Detect which cell encompasses the target text, then output its [x, y] center coordinate. 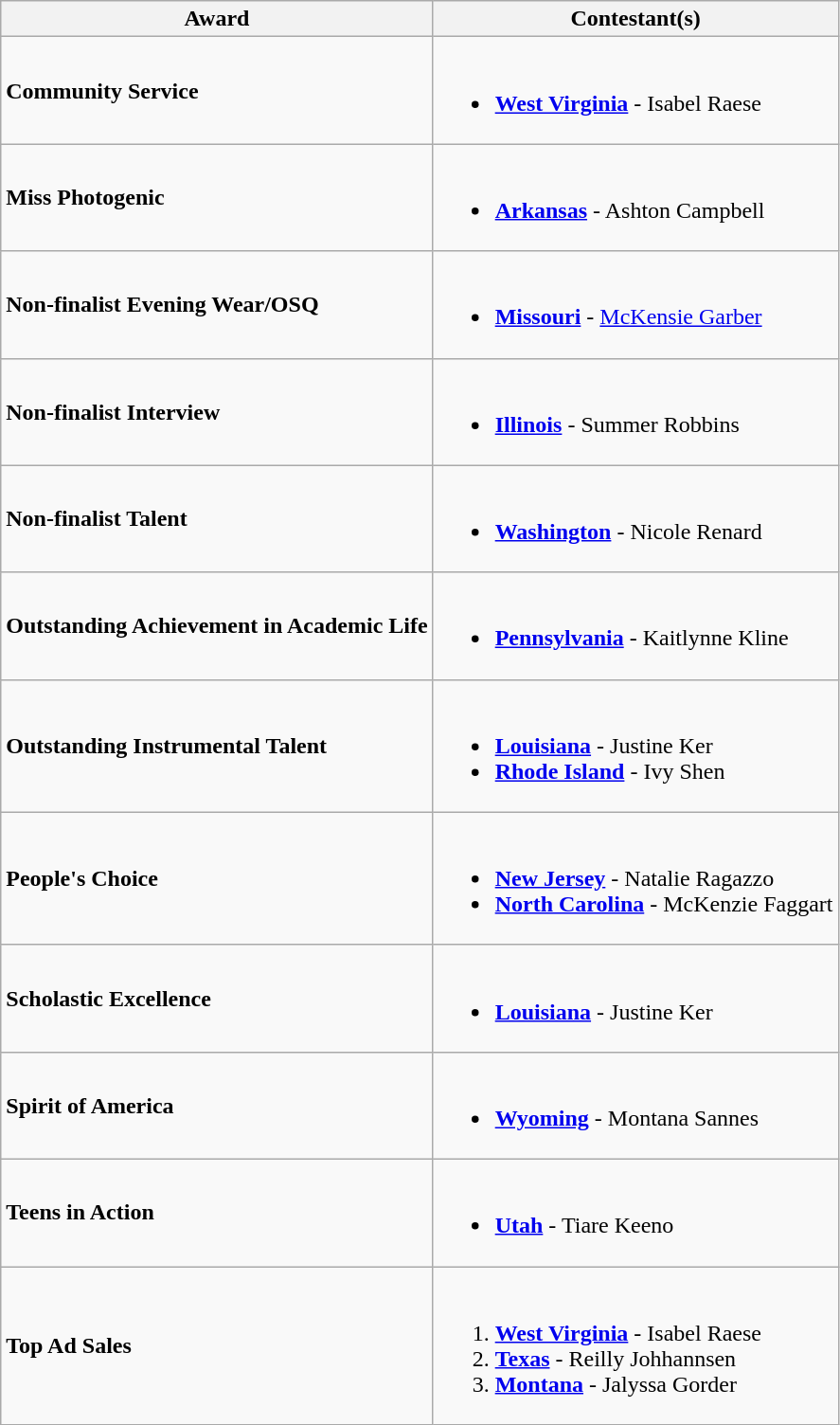
Teens in Action [217, 1213]
Non-finalist Evening Wear/OSQ [217, 305]
Washington - Nicole Renard [635, 519]
Outstanding Instrumental Talent [217, 746]
Non-finalist Talent [217, 519]
Utah - Tiare Keeno [635, 1213]
Pennsylvania - Kaitlynne Kline [635, 625]
Contestant(s) [635, 19]
Scholastic Excellence [217, 999]
Louisiana - Justine Ker [635, 999]
Missouri - McKensie Garber [635, 305]
Top Ad Sales [217, 1345]
New Jersey - Natalie Ragazzo North Carolina - McKenzie Faggart [635, 878]
Award [217, 19]
Arkansas - Ashton Campbell [635, 197]
Wyoming - Montana Sannes [635, 1105]
Non-finalist Interview [217, 411]
Spirit of America [217, 1105]
West Virginia - Isabel Raese [635, 91]
West Virginia - Isabel Raese Texas - Reilly Johhannsen Montana - Jalyssa Gorder [635, 1345]
Illinois - Summer Robbins [635, 411]
Louisiana - Justine Ker Rhode Island - Ivy Shen [635, 746]
People's Choice [217, 878]
Miss Photogenic [217, 197]
Community Service [217, 91]
Outstanding Achievement in Academic Life [217, 625]
